Scan for the cell matching the given text and deliver its (X, Y) coordinate at center. 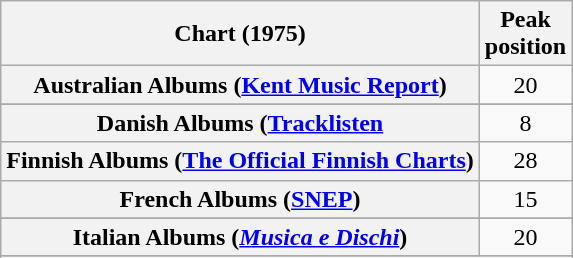
15 (525, 199)
Peakposition (525, 34)
Finnish Albums (The Official Finnish Charts) (240, 161)
French Albums (SNEP) (240, 199)
8 (525, 123)
Italian Albums (Musica e Dischi) (240, 237)
Australian Albums (Kent Music Report) (240, 85)
Danish Albums (Tracklisten (240, 123)
Chart (1975) (240, 34)
28 (525, 161)
